Return the [X, Y] coordinate for the center point of the cell that contains the specified text.  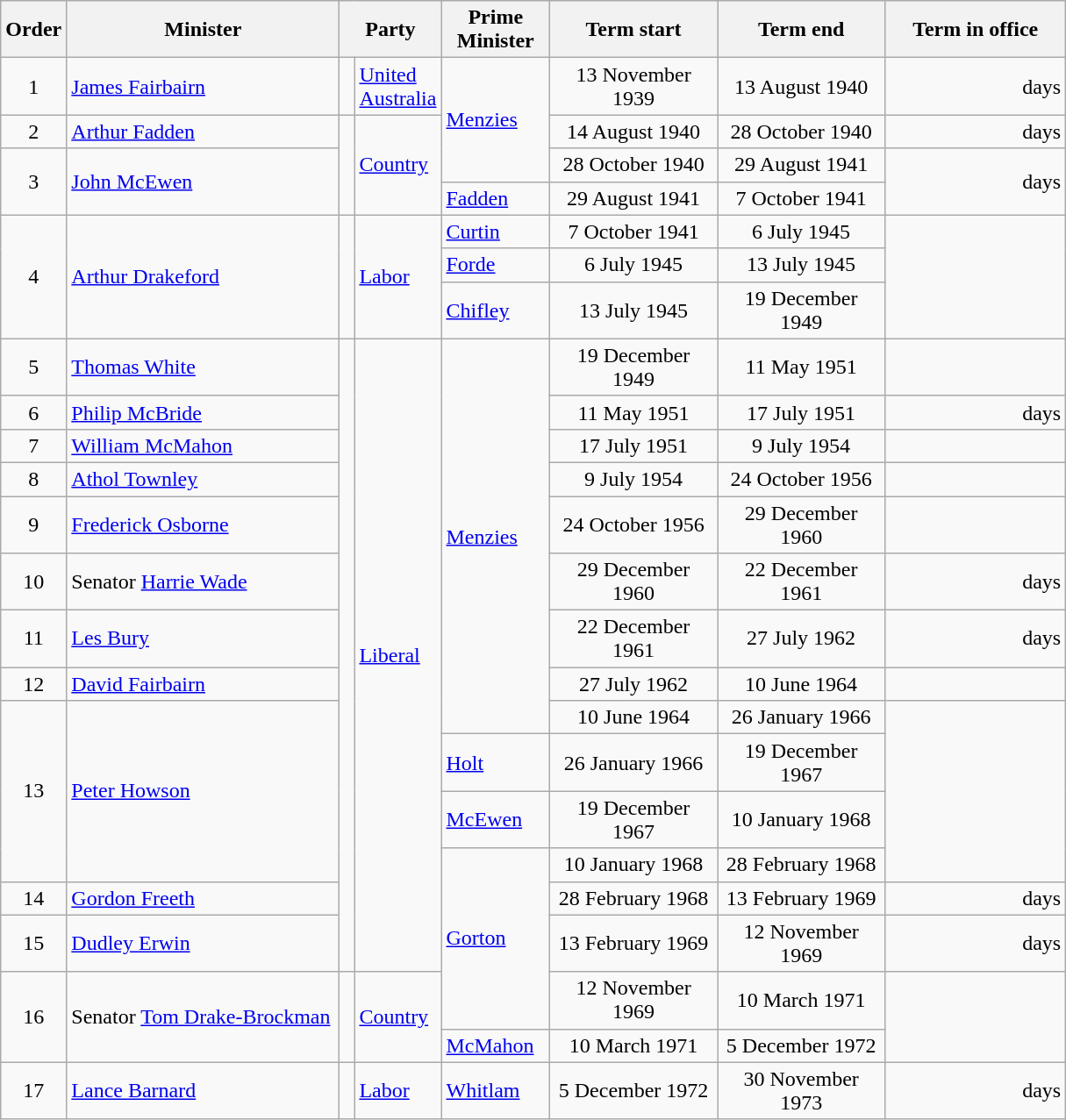
Order [33, 30]
Athol Townley [204, 479]
11 [33, 638]
6 [33, 412]
2 [33, 132]
15 [33, 944]
30 November 1973 [802, 1091]
14 August 1940 [633, 132]
Les Bury [204, 638]
Gordon Freeth [204, 898]
Minister [204, 30]
Arthur Fadden [204, 132]
Peter Howson [204, 791]
8 [33, 479]
UnitedAustralia [398, 86]
Forde [496, 265]
1 [33, 86]
Term start [633, 30]
McMahon [496, 1045]
13 [33, 791]
Party [390, 30]
McEwen [496, 819]
Frederick Osborne [204, 524]
5 [33, 367]
7 [33, 446]
9 [33, 524]
David Fairbairn [204, 684]
Liberal [398, 655]
Term end [802, 30]
13 August 1940 [802, 86]
Senator Harrie Wade [204, 582]
17 [33, 1091]
Term in office [976, 30]
Senator Tom Drake-Brockman [204, 1017]
James Fairbairn [204, 86]
4 [33, 277]
Arthur Drakeford [204, 277]
Curtin [496, 232]
John McEwen [204, 182]
Fadden [496, 198]
Thomas White [204, 367]
Dudley Erwin [204, 944]
16 [33, 1017]
10 [33, 582]
14 [33, 898]
William McMahon [204, 446]
Gorton [496, 938]
Prime Minister [496, 30]
3 [33, 182]
13 November 1939 [633, 86]
Philip McBride [204, 412]
Chifley [496, 310]
Lance Barnard [204, 1091]
Whitlam [496, 1091]
Holt [496, 763]
12 [33, 684]
